For the text-containing cell, return its midpoint in [x, y] coordinate format. 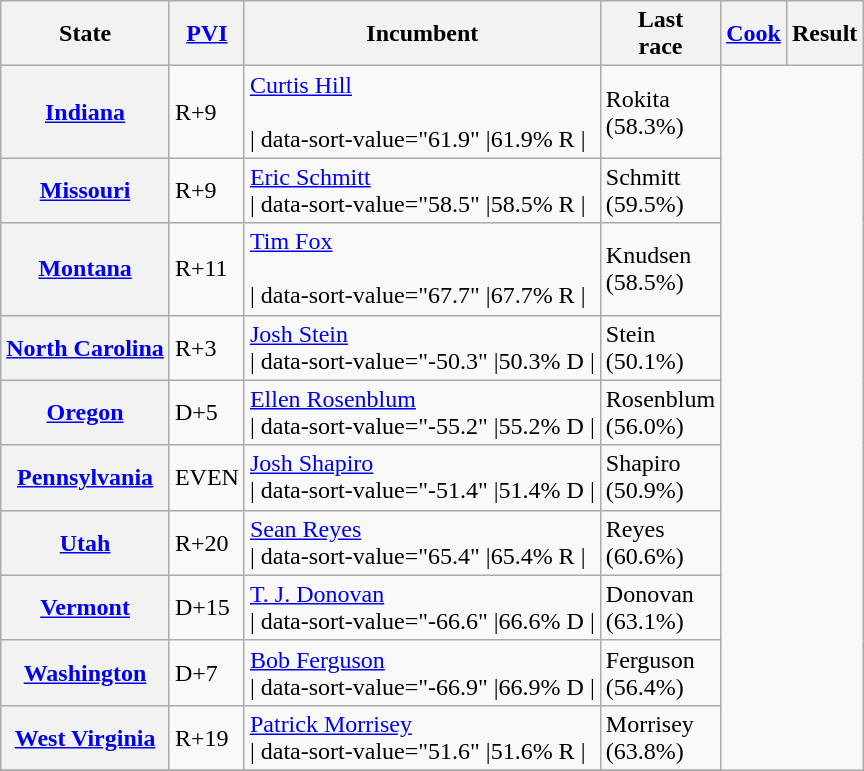
Sean Reyes| data-sort-value="65.4" |65.4% R | [422, 542]
Eric Schmitt| data-sort-value="58.5" |58.5% R | [422, 190]
Vermont [86, 608]
Incumbent [422, 34]
D+7 [206, 672]
Ferguson(56.4%) [660, 672]
D+5 [206, 412]
Patrick Morrisey| data-sort-value="51.6" |51.6% R | [422, 738]
R+19 [206, 738]
Josh Shapiro| data-sort-value="-51.4" |51.4% D | [422, 478]
Shapiro(50.9%) [660, 478]
West Virginia [86, 738]
State [86, 34]
Missouri [86, 190]
Ellen Rosenblum| data-sort-value="-55.2" |55.2% D | [422, 412]
Washington [86, 672]
D+15 [206, 608]
Rokita(58.3%) [660, 112]
Knudsen(58.5%) [660, 269]
Result [824, 34]
Bob Ferguson| data-sort-value="-66.9" |66.9% D | [422, 672]
Josh Stein| data-sort-value="-50.3" |50.3% D | [422, 348]
Donovan(63.1%) [660, 608]
PVI [206, 34]
Lastrace [660, 34]
Cook [754, 34]
R+11 [206, 269]
Curtis Hill| data-sort-value="61.9" |61.9% R | [422, 112]
EVEN [206, 478]
Tim Fox| data-sort-value="67.7" |67.7% R | [422, 269]
Reyes(60.6%) [660, 542]
Montana [86, 269]
Stein(50.1%) [660, 348]
Indiana [86, 112]
Pennsylvania [86, 478]
North Carolina [86, 348]
R+3 [206, 348]
Morrisey(63.8%) [660, 738]
Oregon [86, 412]
Schmitt(59.5%) [660, 190]
Rosenblum(56.0%) [660, 412]
R+20 [206, 542]
Utah [86, 542]
T. J. Donovan| data-sort-value="-66.6" |66.6% D | [422, 608]
